Search for the cell housing the specified text and yield its [x, y] center coordinate. 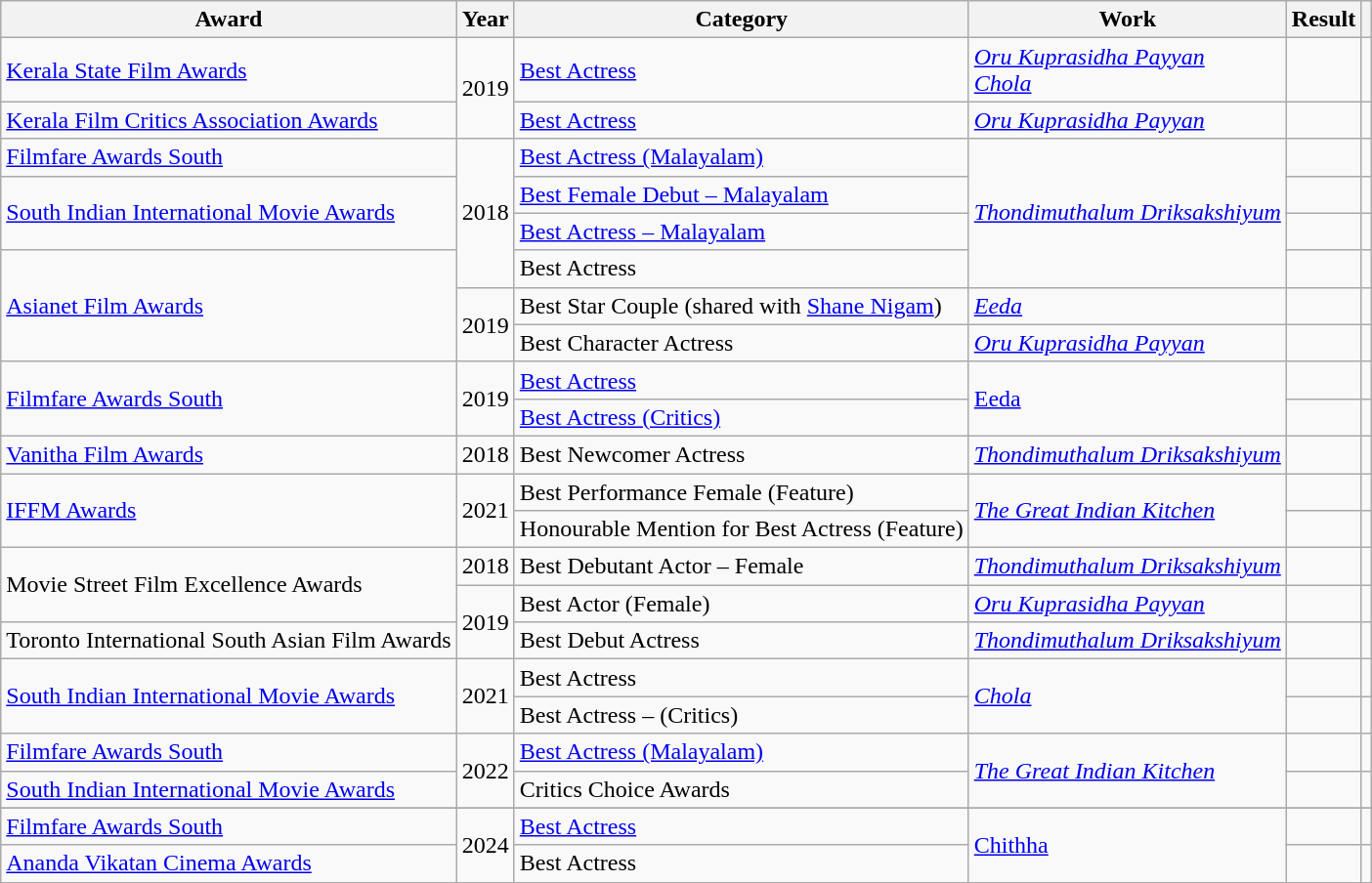
Kerala State Film Awards [229, 70]
Best Performance Female (Feature) [741, 491]
Result [1323, 20]
Best Debutant Actor – Female [741, 567]
Best Newcomer Actress [741, 454]
Critics Choice Awards [741, 789]
Best Female Debut – Malayalam [741, 194]
Chola [1128, 696]
Kerala Film Critics Association Awards [229, 120]
Best Actress – (Critics) [741, 715]
Toronto International South Asian Film Awards [229, 641]
Chithha [1128, 845]
Best Star Couple (shared with Shane Nigam) [741, 306]
Asianet Film Awards [229, 306]
Work [1128, 20]
Oru Kuprasidha PayyanChola [1128, 70]
Vanitha Film Awards [229, 454]
Ananda Vikatan Cinema Awards [229, 863]
Best Actress – Malayalam [741, 231]
Category [741, 20]
Best Actor (Female) [741, 604]
Honourable Mention for Best Actress (Feature) [741, 529]
Best Debut Actress [741, 641]
Best Character Actress [741, 343]
2022 [485, 771]
Award [229, 20]
Year [485, 20]
IFFM Awards [229, 510]
Best Actress (Critics) [741, 417]
2024 [485, 845]
Movie Street Film Excellence Awards [229, 585]
